Locate the cell with the specified text and output its (x, y) center coordinate. 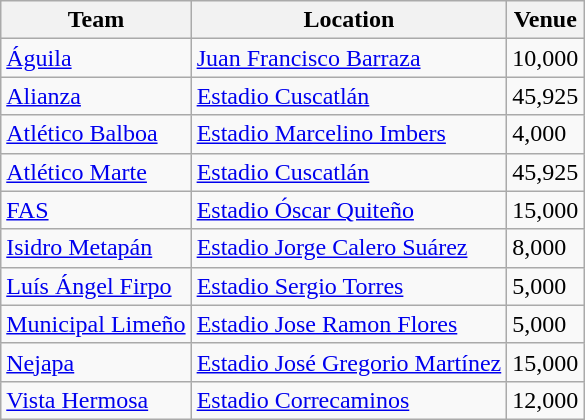
Nejapa (96, 362)
12,000 (546, 400)
Estadio José Gregorio Martínez (349, 362)
Estadio Marcelino Imbers (349, 134)
FAS (96, 210)
Municipal Limeño (96, 324)
Estadio Correcaminos (349, 400)
Estadio Sergio Torres (349, 286)
Estadio Jose Ramon Flores (349, 324)
4,000 (546, 134)
Águila (96, 58)
Team (96, 20)
Vista Hermosa (96, 400)
Estadio Jorge Calero Suárez (349, 248)
Luís Ángel Firpo (96, 286)
Isidro Metapán (96, 248)
Venue (546, 20)
8,000 (546, 248)
Juan Francisco Barraza (349, 58)
10,000 (546, 58)
Atlético Balboa (96, 134)
Alianza (96, 96)
Location (349, 20)
Atlético Marte (96, 172)
Estadio Óscar Quiteño (349, 210)
